Identify which cell holds the provided text, then report its (X, Y) central coordinate. 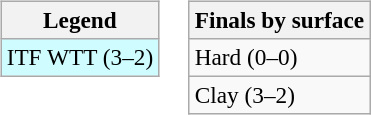
Hard (0–0) (279, 57)
ITF WTT (3–2) (80, 57)
Legend (80, 20)
Finals by surface (279, 20)
Clay (3–2) (279, 95)
